Scan for the cell matching the given text and deliver its (X, Y) coordinate at center. 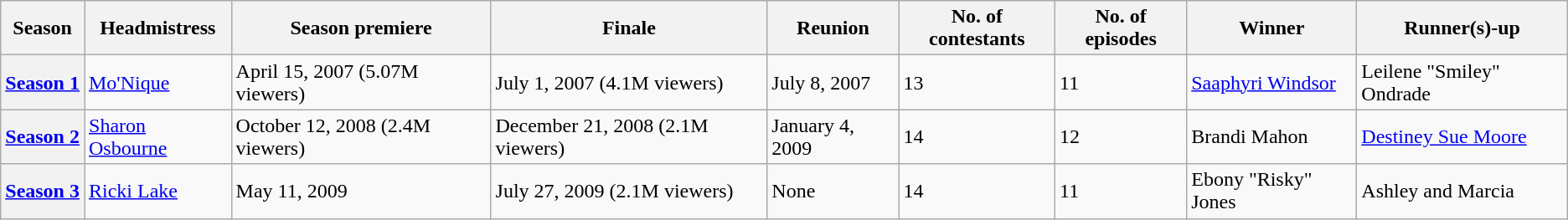
May 11, 2009 (361, 191)
July 27, 2009 (2.1M viewers) (629, 191)
None (833, 191)
Finale (629, 28)
Reunion (833, 28)
Ebony "Risky" Jones (1271, 191)
October 12, 2008 (2.4M viewers) (361, 137)
July 1, 2007 (4.1M viewers) (629, 82)
Season 2 (43, 137)
No. of episodes (1121, 28)
January 4, 2009 (833, 137)
December 21, 2008 (2.1M viewers) (629, 137)
12 (1121, 137)
Season (43, 28)
Winner (1271, 28)
No. of contestants (977, 28)
13 (977, 82)
Headmistress (157, 28)
Runner(s)-up (1462, 28)
Brandi Mahon (1271, 137)
July 8, 2007 (833, 82)
April 15, 2007 (5.07M viewers) (361, 82)
Ashley and Marcia (1462, 191)
Sharon Osbourne (157, 137)
Saaphyri Windsor (1271, 82)
Season 3 (43, 191)
Season premiere (361, 28)
Season 1 (43, 82)
Leilene "Smiley" Ondrade (1462, 82)
Ricki Lake (157, 191)
Destiney Sue Moore (1462, 137)
Mo'Nique (157, 82)
